Scan for the cell matching the given text and deliver its (x, y) coordinate at center. 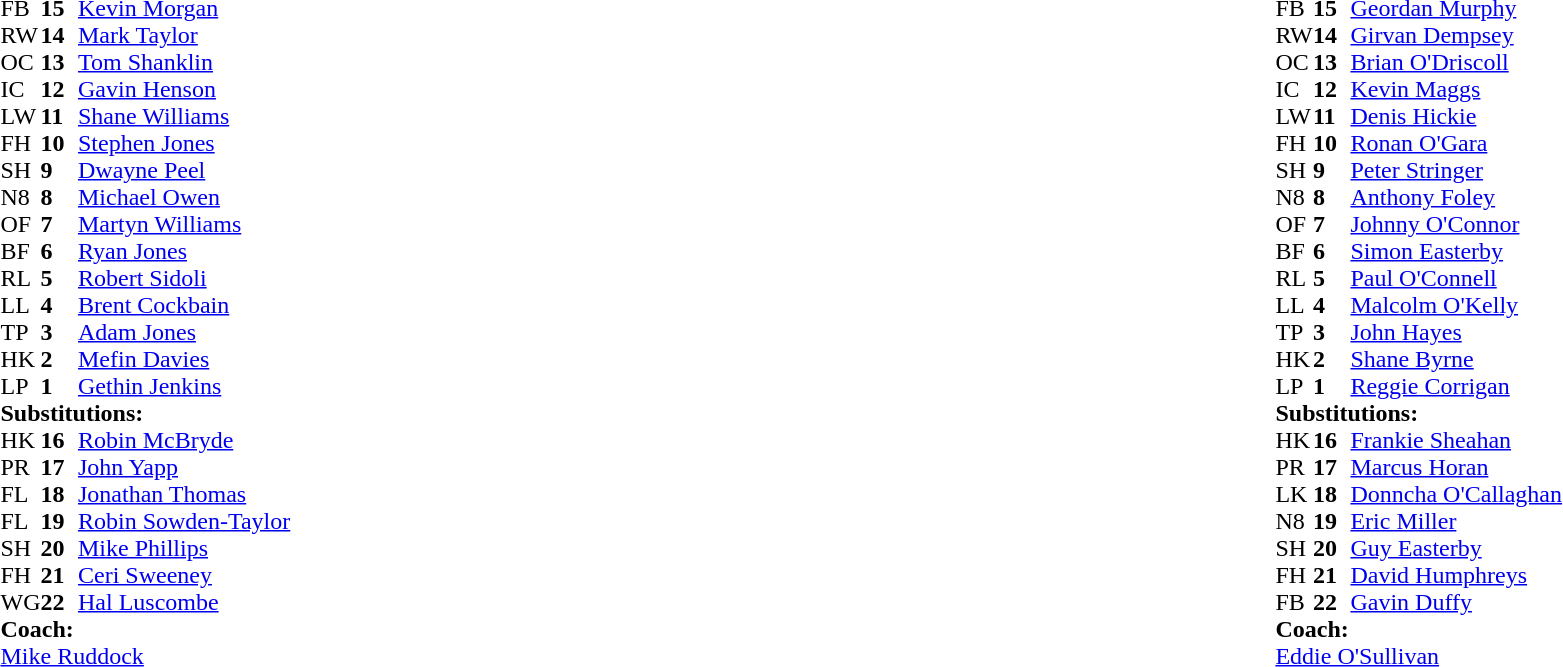
Stephen Jones (184, 144)
Tom Shanklin (184, 62)
Paul O'Connell (1456, 278)
Marcus Horan (1456, 468)
Shane Williams (184, 116)
Hal Luscombe (184, 602)
Jonathan Thomas (184, 494)
Mefin Davies (184, 360)
Robin McBryde (184, 440)
Shane Byrne (1456, 360)
Ronan O'Gara (1456, 144)
David Humphreys (1456, 576)
Denis Hickie (1456, 116)
Gavin Henson (184, 90)
John Hayes (1456, 332)
Eric Miller (1456, 522)
Frankie Sheahan (1456, 440)
Mark Taylor (184, 36)
Johnny O'Connor (1456, 224)
Martyn Williams (184, 224)
Guy Easterby (1456, 548)
Donncha O'Callaghan (1456, 494)
John Yapp (184, 468)
Kevin Maggs (1456, 90)
Robert Sidoli (184, 278)
Gavin Duffy (1456, 602)
Brian O'Driscoll (1456, 62)
Ceri Sweeney (184, 576)
Reggie Corrigan (1456, 386)
Girvan Dempsey (1456, 36)
Simon Easterby (1456, 252)
Gethin Jenkins (184, 386)
Robin Sowden-Taylor (184, 522)
Mike Phillips (184, 548)
Ryan Jones (184, 252)
WG (20, 602)
Peter Stringer (1456, 170)
LK (1294, 494)
FB (1294, 602)
Dwayne Peel (184, 170)
Adam Jones (184, 332)
Malcolm O'Kelly (1456, 306)
Anthony Foley (1456, 198)
Brent Cockbain (184, 306)
Michael Owen (184, 198)
